Provide the [X, Y] coordinate of the cell's center where the given text is located.  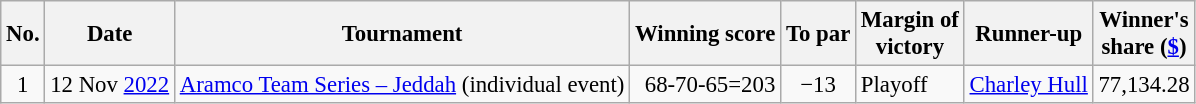
To par [818, 34]
No. [23, 34]
Tournament [402, 34]
Margin ofvictory [910, 34]
1 [23, 85]
77,134.28 [1144, 85]
12 Nov 2022 [110, 85]
Winning score [706, 34]
Runner-up [1028, 34]
Charley Hull [1028, 85]
Winner'sshare ($) [1144, 34]
68-70-65=203 [706, 85]
Date [110, 34]
Playoff [910, 85]
−13 [818, 85]
Aramco Team Series – Jeddah (individual event) [402, 85]
